Scan for the cell matching the given text and deliver its (X, Y) coordinate at center. 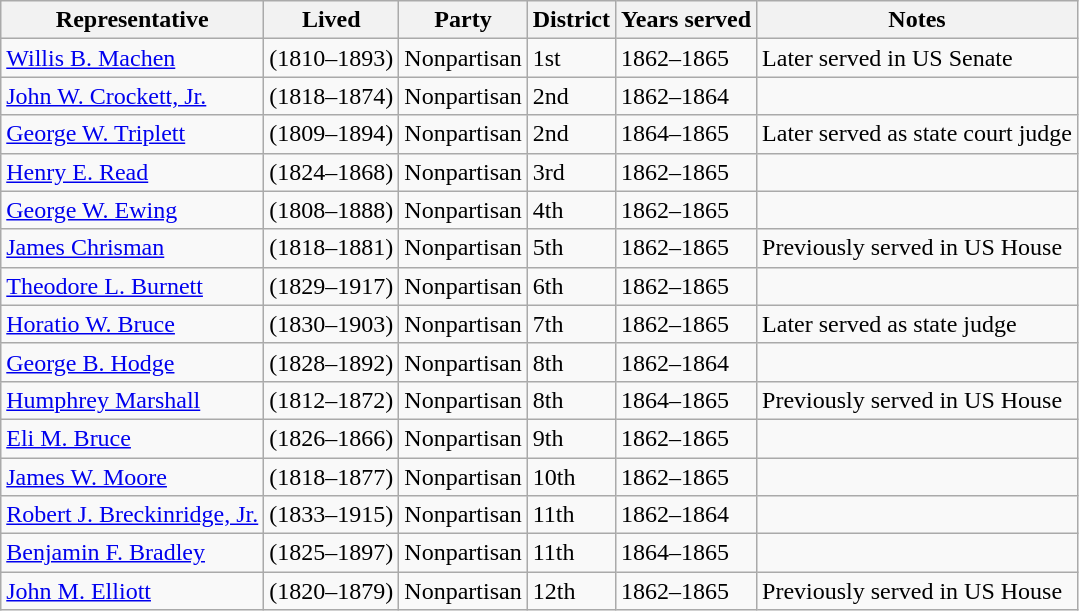
Notes (918, 20)
Representative (132, 20)
(1820–1879) (332, 591)
Later served as state court judge (918, 134)
(1826–1866) (332, 438)
(1818–1877) (332, 477)
3rd (571, 172)
George W. Triplett (132, 134)
4th (571, 210)
Robert J. Breckinridge, Jr. (132, 515)
12th (571, 591)
James Chrisman (132, 248)
James W. Moore (132, 477)
Years served (686, 20)
Eli M. Bruce (132, 438)
Benjamin F. Bradley (132, 553)
(1818–1881) (332, 248)
7th (571, 324)
Horatio W. Bruce (132, 324)
(1825–1897) (332, 553)
John M. Elliott (132, 591)
Later served in US Senate (918, 58)
District (571, 20)
(1824–1868) (332, 172)
(1812–1872) (332, 400)
Willis B. Machen (132, 58)
(1810–1893) (332, 58)
Later served as state judge (918, 324)
(1830–1903) (332, 324)
(1809–1894) (332, 134)
Henry E. Read (132, 172)
George W. Ewing (132, 210)
Humphrey Marshall (132, 400)
6th (571, 286)
(1808–1888) (332, 210)
John W. Crockett, Jr. (132, 96)
10th (571, 477)
Party (463, 20)
1st (571, 58)
Theodore L. Burnett (132, 286)
(1833–1915) (332, 515)
(1818–1874) (332, 96)
Lived (332, 20)
(1829–1917) (332, 286)
9th (571, 438)
(1828–1892) (332, 362)
George B. Hodge (132, 362)
5th (571, 248)
